Extract the [x, y] coordinate from the center of the cell holding the provided text.  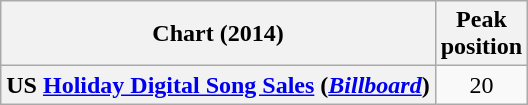
Chart (2014) [218, 34]
Peakposition [481, 34]
20 [481, 85]
US Holiday Digital Song Sales (Billboard) [218, 85]
